Identify which cell holds the provided text, then report its [x, y] central coordinate. 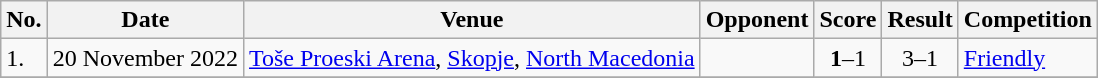
20 November 2022 [145, 58]
Result [920, 20]
Date [145, 20]
No. [24, 20]
Score [848, 20]
Opponent [757, 20]
Toše Proeski Arena, Skopje, North Macedonia [472, 58]
3–1 [920, 58]
Competition [1028, 20]
1–1 [848, 58]
Venue [472, 20]
1. [24, 58]
Friendly [1028, 58]
